Scan for the cell matching the given text and deliver its (X, Y) coordinate at center. 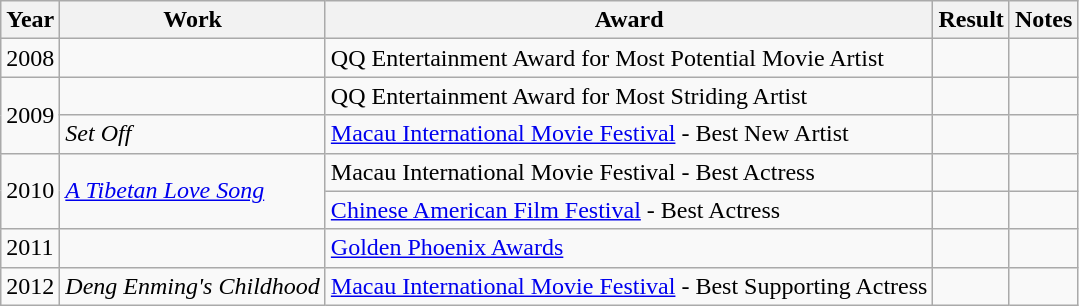
A Tibetan Love Song (193, 191)
Chinese American Film Festival - Best Actress (629, 210)
Award (629, 20)
Macau International Movie Festival - Best Actress (629, 172)
Year (30, 20)
Macau International Movie Festival - Best Supporting Actress (629, 286)
Deng Enming's Childhood (193, 286)
Notes (1043, 20)
QQ Entertainment Award for Most Striding Artist (629, 96)
2008 (30, 58)
2012 (30, 286)
Golden Phoenix Awards (629, 248)
Result (971, 20)
2010 (30, 191)
2011 (30, 248)
QQ Entertainment Award for Most Potential Movie Artist (629, 58)
Set Off (193, 134)
2009 (30, 115)
Macau International Movie Festival - Best New Artist (629, 134)
Work (193, 20)
